From the cell containing the given text, extract its center point as (x, y) coordinate. 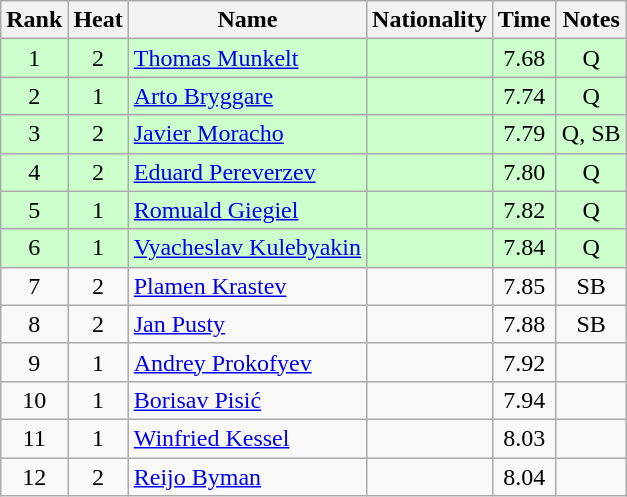
Nationality (430, 20)
Jan Pusty (247, 324)
9 (34, 362)
11 (34, 438)
Winfried Kessel (247, 438)
3 (34, 134)
8.04 (524, 477)
8.03 (524, 438)
Andrey Prokofyev (247, 362)
7.74 (524, 96)
10 (34, 400)
Vyacheslav Kulebyakin (247, 248)
7.92 (524, 362)
7.85 (524, 286)
7.84 (524, 248)
Time (524, 20)
Name (247, 20)
7.79 (524, 134)
Notes (591, 20)
7.88 (524, 324)
Thomas Munkelt (247, 58)
7.68 (524, 58)
Heat (98, 20)
12 (34, 477)
Q, SB (591, 134)
5 (34, 210)
7.82 (524, 210)
Javier Moracho (247, 134)
Plamen Krastev (247, 286)
8 (34, 324)
Rank (34, 20)
6 (34, 248)
Borisav Pisić (247, 400)
Reijo Byman (247, 477)
Romuald Giegiel (247, 210)
7.94 (524, 400)
7 (34, 286)
4 (34, 172)
7.80 (524, 172)
Arto Bryggare (247, 96)
Eduard Pereverzev (247, 172)
